Identify which cell holds the provided text, then report its (X, Y) central coordinate. 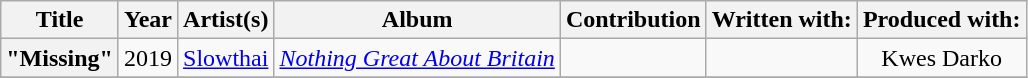
2019 (148, 58)
Year (148, 20)
Written with: (782, 20)
"Missing" (60, 58)
Title (60, 20)
Slowthai (226, 58)
Produced with: (942, 20)
Artist(s) (226, 20)
Kwes Darko (942, 58)
Nothing Great About Britain (417, 58)
Contribution (633, 20)
Album (417, 20)
